Extract the (X, Y) coordinate from the center of the cell holding the provided text.  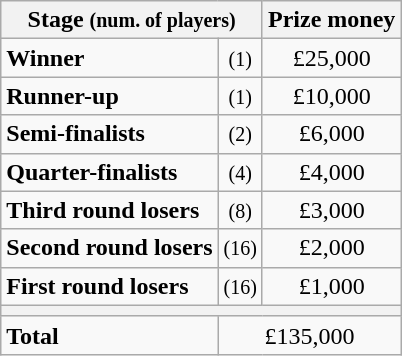
£6,000 (331, 134)
Third round losers (110, 210)
£2,000 (331, 248)
Stage (num. of players) (132, 20)
First round losers (110, 286)
£135,000 (310, 335)
£25,000 (331, 58)
Second round losers (110, 248)
£3,000 (331, 210)
£1,000 (331, 286)
Runner-up (110, 96)
Winner (110, 58)
Total (110, 335)
£4,000 (331, 172)
Prize money (331, 20)
Semi-finalists (110, 134)
(8) (240, 210)
(4) (240, 172)
(2) (240, 134)
£10,000 (331, 96)
Quarter-finalists (110, 172)
